Return (x, y) of the center of cell containing provided text 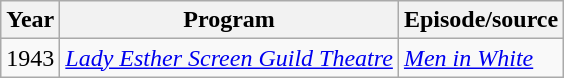
Year (30, 20)
Episode/source (480, 20)
Program (230, 20)
Men in White (480, 58)
Lady Esther Screen Guild Theatre (230, 58)
1943 (30, 58)
